Output the (x, y) coordinate of the center of the cell containing the given text.  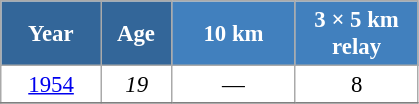
10 km (234, 34)
Age (136, 34)
8 (356, 85)
1954 (52, 85)
Year (52, 34)
— (234, 85)
19 (136, 85)
3 × 5 km relay (356, 34)
